From the cell containing the given text, extract its center point as (x, y) coordinate. 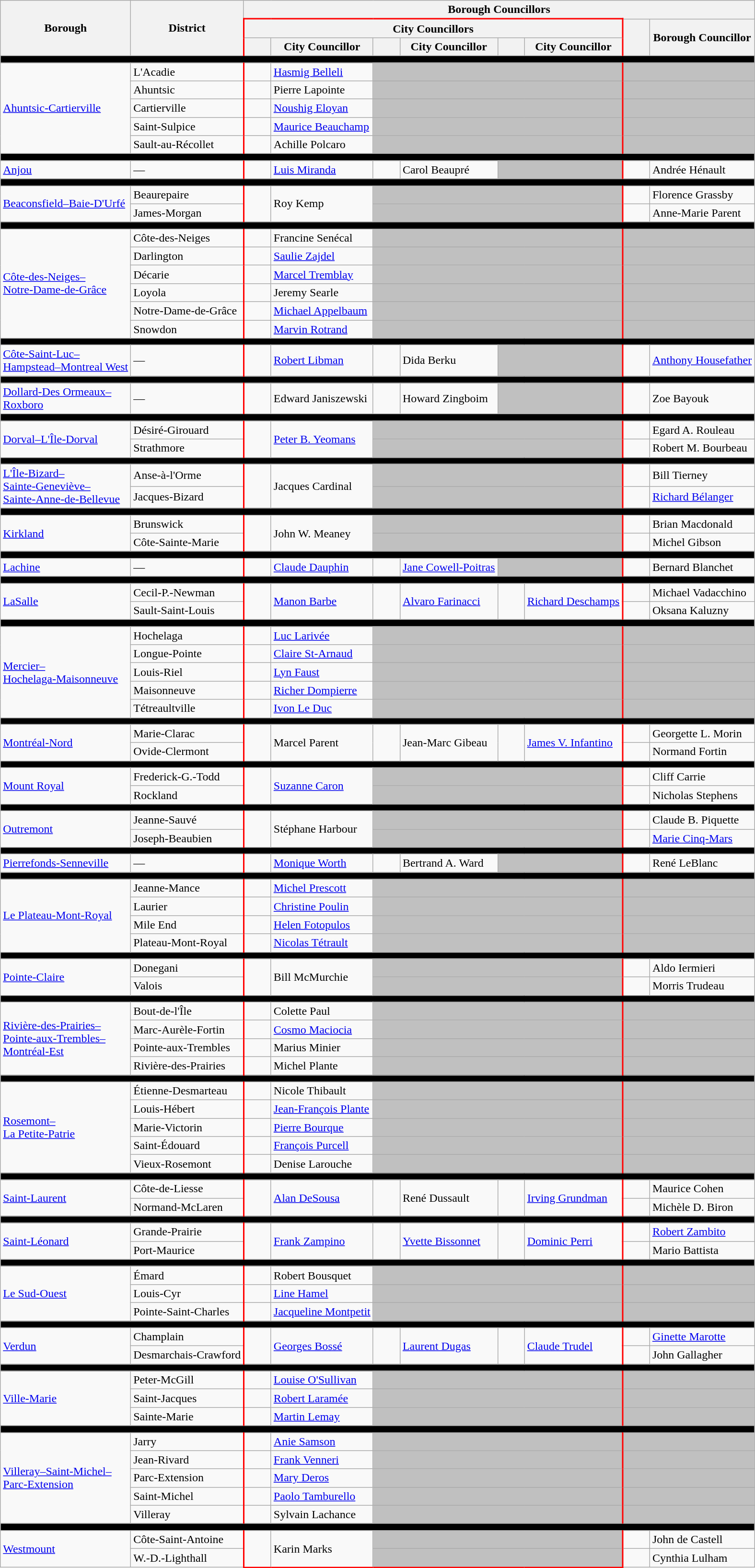
Saint-Léonard (66, 1241)
Loyola (187, 292)
Ginette Marotte (702, 1337)
Pierre Bourque (322, 1127)
Maisonneuve (187, 690)
Côte-de-Liesse (187, 1189)
Rivière-des-Prairies–Pointe-aux-Trembles–Montréal-Est (66, 1038)
Montréal-Nord (66, 743)
Villeray–Saint-Michel–Parc-Extension (66, 1478)
Monique Worth (322, 863)
Sault-au-Récollet (187, 145)
Stéphane Harbour (322, 829)
Luc Larivée (322, 636)
Denise Larouche (322, 1164)
Anjou (66, 170)
Mary Deros (322, 1478)
Jacques Cardinal (322, 486)
Nicolas Tétrault (322, 943)
Saulie Zajdel (322, 256)
Anne-Marie Parent (702, 213)
Désiré-Girouard (187, 430)
Saint-Jacques (187, 1398)
Frank Venneri (322, 1460)
Jean-François Plante (322, 1109)
Rivière-des-Prairies (187, 1066)
Strathmore (187, 448)
Mario Battista (702, 1250)
Côte-Saint-Luc–Hampstead–Montreal West (66, 360)
Saint-Édouard (187, 1146)
Michèle D. Biron (702, 1207)
Sainte-Marie (187, 1417)
Karin Marks (322, 1548)
Verdun (66, 1346)
Pointe-Saint-Charles (187, 1312)
Oksana Kaluzny (702, 611)
Côte-des-Neiges–Notre-Dame-de-Grâce (66, 283)
Louis-Cyr (187, 1293)
Marvin Rotrand (322, 329)
Rockland (187, 795)
Grande-Prairie (187, 1232)
John Gallagher (702, 1355)
Claire St-Arnaud (322, 654)
Ovide-Clermont (187, 752)
Ivon Le Duc (322, 709)
Notre-Dame-de-Grâce (187, 311)
Borough (66, 28)
Jacqueline Montpetit (322, 1312)
Egard A. Rouleau (702, 430)
Cecil-P.-Newman (187, 592)
Carol Beaupré (449, 170)
Noushig Eloyan (322, 108)
Brunswick (187, 524)
Cosmo Maciocia (322, 1029)
Côte-des-Neiges (187, 238)
François Purcell (322, 1146)
Laurier (187, 906)
Georgette L. Morin (702, 733)
L'Acadie (187, 71)
Saint-Sulpice (187, 127)
Jean-Marc Gibeau (449, 743)
Ville-Marie (66, 1398)
Marc-Aurèle-Fortin (187, 1029)
Bill Tierney (702, 475)
Nicholas Stephens (702, 795)
Marius Minier (322, 1047)
Maurice Cohen (702, 1189)
Florence Grassby (702, 195)
Dollard-Des Ormeaux–Roxboro (66, 399)
City Councillors (433, 29)
Claude Dauphin (322, 567)
Vieux-Rosemont (187, 1164)
Pierre Lapointe (322, 90)
Émard (187, 1275)
Andrée Hénault (702, 170)
Anthony Housefather (702, 360)
Ahuntsic (187, 90)
Pointe-aux-Trembles (187, 1047)
Howard Zingboim (449, 399)
Saint-Michel (187, 1496)
Côte-Saint-Antoine (187, 1539)
Hasmig Belleli (322, 71)
Borough Councillor (702, 37)
Louise O'Sullivan (322, 1380)
Brian Macdonald (702, 524)
Jarry (187, 1441)
Jeremy Searle (322, 292)
Helen Fotopulos (322, 925)
Mercier–Hochelaga-Maisonneuve (66, 672)
Jane Cowell-Poitras (449, 567)
Morris Trudeau (702, 986)
Christine Poulin (322, 906)
Champlain (187, 1337)
Manon Barbe (322, 601)
Dominic Perri (573, 1241)
Westmount (66, 1548)
Mile End (187, 925)
René Dussault (449, 1198)
John de Castell (702, 1539)
Côte-Sainte-Marie (187, 542)
René LeBlanc (702, 863)
Frederick-G.-Todd (187, 777)
Villeray (187, 1514)
Rosemont–La Petite-Patrie (66, 1127)
Desmarchais-Crawford (187, 1355)
Borough Councillors (499, 10)
Irving Grundman (573, 1198)
Richard Deschamps (573, 601)
Normand Fortin (702, 752)
Maurice Beauchamp (322, 127)
District (187, 28)
Michael Appelbaum (322, 311)
Le Plateau-Mont-Royal (66, 916)
Bill McMurchie (322, 977)
Suzanne Caron (322, 786)
Port-Maurice (187, 1250)
Martin Lemay (322, 1417)
Snowdon (187, 329)
Mount Royal (66, 786)
Ahuntsic-Cartierville (66, 108)
Robert Laramée (322, 1398)
Le Sud-Ouest (66, 1293)
Louis-Riel (187, 672)
Michael Vadacchino (702, 592)
Laurent Dugas (449, 1346)
Cartierville (187, 108)
Sylvain Lachance (322, 1514)
Robert Bousquet (322, 1275)
Joseph-Beaubien (187, 838)
Saint-Laurent (66, 1198)
Paolo Tamburello (322, 1496)
Beaconsfield–Baie-D'Urfé (66, 204)
L'Île-Bizard–Sainte-Geneviève–Sainte-Anne-de-Bellevue (66, 486)
Tétreaultville (187, 709)
Donegani (187, 968)
Lachine (66, 567)
Plateau-Mont-Royal (187, 943)
Aldo Iermieri (702, 968)
Zoe Bayouk (702, 399)
Normand-McLaren (187, 1207)
Louis-Hébert (187, 1109)
Claude Trudel (573, 1346)
Jacques-Bizard (187, 497)
Edward Janiszewski (322, 399)
Richard Bélanger (702, 497)
Outremont (66, 829)
Francine Senécal (322, 238)
Marcel Tremblay (322, 274)
James-Morgan (187, 213)
Alvaro Farinacci (449, 601)
Richer Dompierre (322, 690)
Frank Zampino (322, 1241)
Longue-Pointe (187, 654)
Robert Zambito (702, 1232)
Peter-McGill (187, 1380)
Jean-Rivard (187, 1460)
Michel Plante (322, 1066)
Jeanne-Sauvé (187, 820)
Hochelaga (187, 636)
Nicole Thibault (322, 1091)
Michel Gibson (702, 542)
Dida Berku (449, 360)
Lyn Faust (322, 672)
Michel Prescott (322, 888)
Line Hamel (322, 1293)
James V. Infantino (573, 743)
Bertrand A. Ward (449, 863)
Sault-Saint-Louis (187, 611)
Georges Bossé (322, 1346)
Kirkland (66, 533)
Luis Miranda (322, 170)
Yvette Bissonnet (449, 1241)
Jeanne-Mance (187, 888)
Bernard Blanchet (702, 567)
Peter B. Yeomans (322, 439)
Roy Kemp (322, 204)
Robert Libman (322, 360)
Achille Polcaro (322, 145)
LaSalle (66, 601)
Dorval–L'Île-Dorval (66, 439)
Beaurepaire (187, 195)
Marie-Clarac (187, 733)
Anie Samson (322, 1441)
Bout-de-l'Île (187, 1011)
Parc-Extension (187, 1478)
Anse-à-l'Orme (187, 475)
Pointe-Claire (66, 977)
Darlington (187, 256)
Cynthia Lulham (702, 1558)
Marie-Victorin (187, 1127)
Marie Cinq-Mars (702, 838)
Colette Paul (322, 1011)
Valois (187, 986)
John W. Meaney (322, 533)
Décarie (187, 274)
Claude B. Piquette (702, 820)
Alan DeSousa (322, 1198)
Marcel Parent (322, 743)
W.-D.-Lighthall (187, 1558)
Pierrefonds-Senneville (66, 863)
Robert M. Bourbeau (702, 448)
Cliff Carrie (702, 777)
Étienne-Desmarteau (187, 1091)
